Extract the (X, Y) coordinate from the center of the cell holding the provided text.  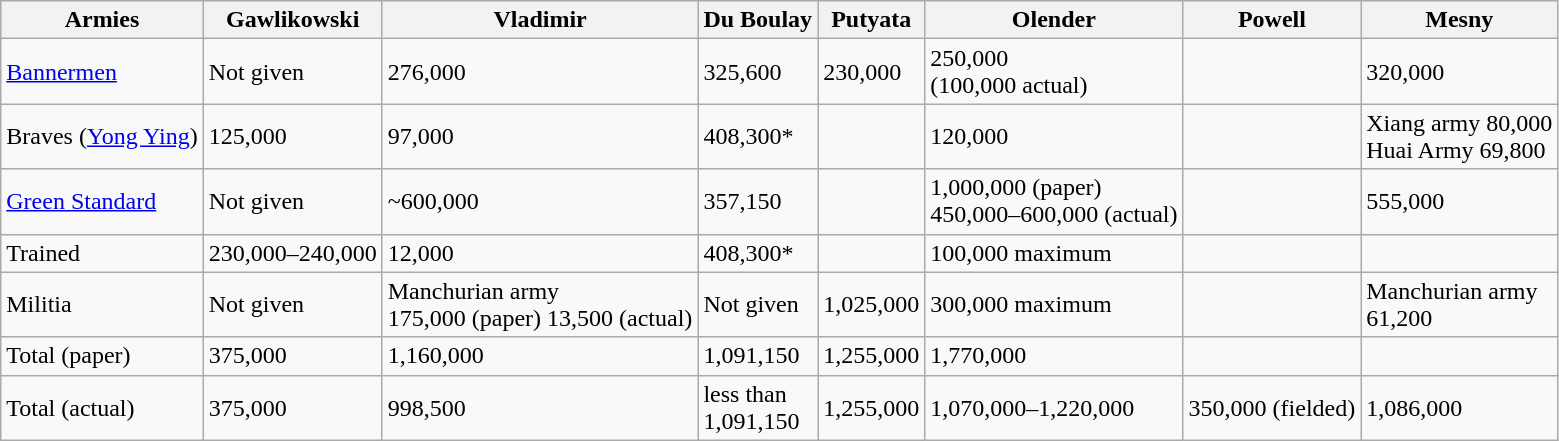
Mesny (1460, 20)
300,000 maximum (1054, 304)
1,070,000–1,220,000 (1054, 408)
230,000–240,000 (292, 253)
350,000 (fielded) (1272, 408)
100,000 maximum (1054, 253)
12,000 (540, 253)
230,000 (872, 72)
less than1,091,150 (758, 408)
Total (paper) (102, 356)
Putyata (872, 20)
~600,000 (540, 202)
555,000 (1460, 202)
1,086,000 (1460, 408)
Militia (102, 304)
1,160,000 (540, 356)
320,000 (1460, 72)
Green Standard (102, 202)
Manchurian army61,200 (1460, 304)
125,000 (292, 136)
Gawlikowski (292, 20)
Trained (102, 253)
250,000(100,000 actual) (1054, 72)
357,150 (758, 202)
Olender (1054, 20)
Braves (Yong Ying) (102, 136)
Manchurian army175,000 (paper) 13,500 (actual) (540, 304)
Armies (102, 20)
Vladimir (540, 20)
Total (actual) (102, 408)
120,000 (1054, 136)
325,600 (758, 72)
1,091,150 (758, 356)
276,000 (540, 72)
998,500 (540, 408)
Xiang army 80,000Huai Army 69,800 (1460, 136)
1,000,000 (paper)450,000–600,000 (actual) (1054, 202)
Bannermen (102, 72)
1,770,000 (1054, 356)
1,025,000 (872, 304)
Powell (1272, 20)
Du Boulay (758, 20)
97,000 (540, 136)
